Output the (x, y) coordinate of the center of the cell containing the given text.  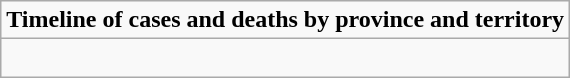
Timeline of cases and deaths by province and territory (286, 20)
